Identify which cell holds the provided text, then report its (x, y) central coordinate. 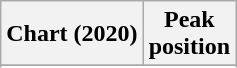
Peakposition (189, 34)
Chart (2020) (72, 34)
